Pinpoint the cell where the given text exists, returning its (X, Y) midpoint coordinate. 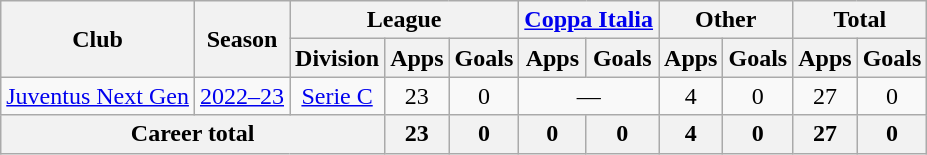
— (589, 96)
2022–23 (242, 96)
Division (338, 58)
Other (726, 20)
Serie C (338, 96)
Season (242, 39)
League (404, 20)
Coppa Italia (589, 20)
Club (98, 39)
Total (860, 20)
Juventus Next Gen (98, 96)
Career total (193, 134)
